Return the [X, Y] coordinate for the center point of the cell that contains the specified text.  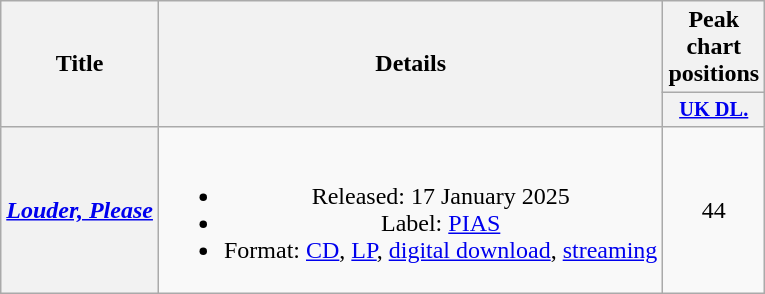
Peak chart positions [714, 47]
UK DL. [714, 110]
Louder, Please [80, 210]
44 [714, 210]
Title [80, 64]
Released: 17 January 2025Label: PIASFormat: CD, LP, digital download, streaming [410, 210]
Details [410, 64]
